From the cell containing the given text, extract its center point as [x, y] coordinate. 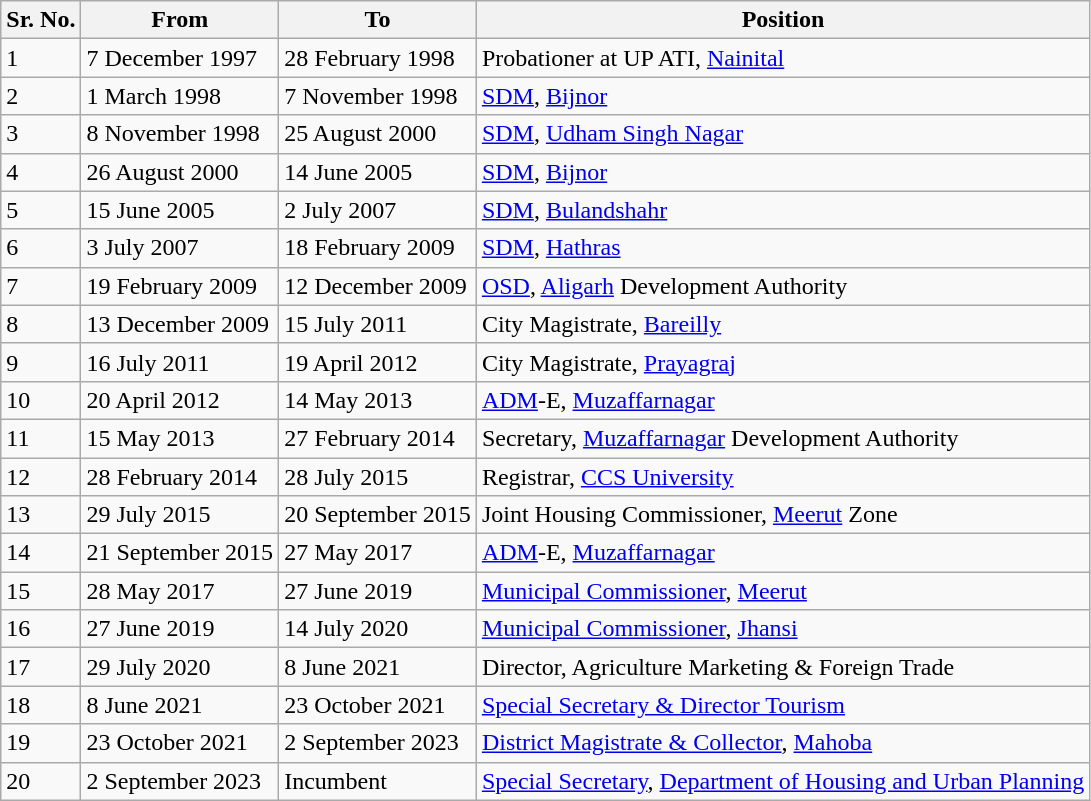
Director, Agriculture Marketing & Foreign Trade [782, 667]
Registrar, CCS University [782, 477]
Municipal Commissioner, Meerut [782, 591]
25 August 2000 [378, 134]
16 July 2011 [180, 362]
14 July 2020 [378, 629]
29 July 2020 [180, 667]
2 July 2007 [378, 210]
12 [41, 477]
12 December 2009 [378, 286]
City Magistrate, Prayagraj [782, 362]
18 February 2009 [378, 248]
27 February 2014 [378, 438]
28 July 2015 [378, 477]
To [378, 20]
7 November 1998 [378, 96]
21 September 2015 [180, 553]
2 [41, 96]
28 February 2014 [180, 477]
Municipal Commissioner, Jhansi [782, 629]
7 December 1997 [180, 58]
8 [41, 324]
15 May 2013 [180, 438]
City Magistrate, Bareilly [782, 324]
16 [41, 629]
Secretary, Muzaffarnagar Development Authority [782, 438]
Probationer at UP ATI, Nainital [782, 58]
14 [41, 553]
10 [41, 400]
26 August 2000 [180, 172]
Incumbent [378, 781]
11 [41, 438]
20 September 2015 [378, 515]
3 July 2007 [180, 248]
OSD, Aligarh Development Authority [782, 286]
15 [41, 591]
19 April 2012 [378, 362]
19 February 2009 [180, 286]
5 [41, 210]
SDM, Udham Singh Nagar [782, 134]
Joint Housing Commissioner, Meerut Zone [782, 515]
15 June 2005 [180, 210]
17 [41, 667]
13 [41, 515]
19 [41, 743]
28 May 2017 [180, 591]
14 May 2013 [378, 400]
20 April 2012 [180, 400]
6 [41, 248]
18 [41, 705]
Position [782, 20]
29 July 2015 [180, 515]
District Magistrate & Collector, Mahoba [782, 743]
15 July 2011 [378, 324]
1 [41, 58]
13 December 2009 [180, 324]
Special Secretary & Director Tourism [782, 705]
SDM, Hathras [782, 248]
Special Secretary, Department of Housing and Urban Planning [782, 781]
3 [41, 134]
20 [41, 781]
SDM, Bulandshahr [782, 210]
8 November 1998 [180, 134]
Sr. No. [41, 20]
28 February 1998 [378, 58]
14 June 2005 [378, 172]
9 [41, 362]
27 May 2017 [378, 553]
From [180, 20]
1 March 1998 [180, 96]
4 [41, 172]
7 [41, 286]
